Return [x, y] of the center of cell containing provided text 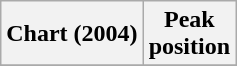
Peakposition [189, 34]
Chart (2004) [72, 34]
